Provide the (X, Y) coordinate of the cell's center where the given text is located.  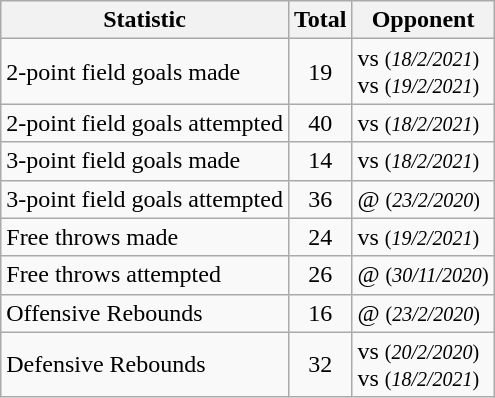
vs (18/2/2021) vs (19/2/2021) (423, 72)
3-point field goals made (145, 161)
3-point field goals attempted (145, 199)
Defensive Rebounds (145, 364)
14 (320, 161)
40 (320, 123)
16 (320, 313)
@ (30/11/2020) (423, 275)
Free throws attempted (145, 275)
Opponent (423, 20)
Offensive Rebounds (145, 313)
vs (19/2/2021) (423, 237)
24 (320, 237)
2-point field goals made (145, 72)
19 (320, 72)
Statistic (145, 20)
Free throws made (145, 237)
vs (20/2/2020) vs (18/2/2021) (423, 364)
26 (320, 275)
32 (320, 364)
Total (320, 20)
36 (320, 199)
2-point field goals attempted (145, 123)
